Pinpoint the cell where the given text exists, returning its [X, Y] midpoint coordinate. 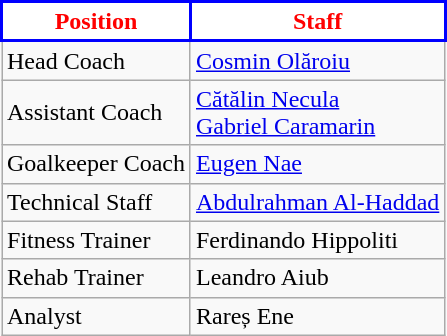
Rehab Trainer [96, 278]
Eugen Nae [317, 164]
Abdulrahman Al-Haddad [317, 202]
Ferdinando Hippoliti [317, 240]
Goalkeeper Coach [96, 164]
Fitness Trainer [96, 240]
Cătălin Necula Gabriel Caramarin [317, 112]
Position [96, 22]
Cosmin Olăroiu [317, 60]
Technical Staff [96, 202]
Head Coach [96, 60]
Staff [317, 22]
Assistant Coach [96, 112]
Rareș Ene [317, 316]
Leandro Aiub [317, 278]
Analyst [96, 316]
